Output the (X, Y) coordinate of the center of the cell containing the given text.  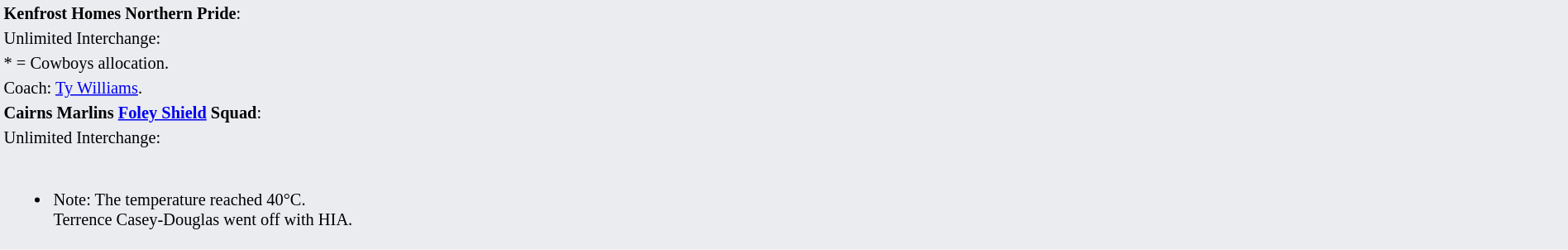
Cairns Marlins Foley Shield Squad: (784, 113)
* = Cowboys allocation. (784, 63)
Kenfrost Homes Northern Pride: (784, 13)
Note: The temperature reached 40°C.Terrence Casey-Douglas went off with HIA. (784, 200)
Coach: Ty Williams. (784, 88)
